Pinpoint the cell where the given text exists, returning its [X, Y] midpoint coordinate. 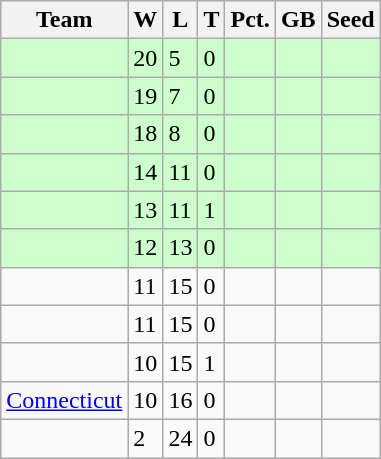
5 [180, 58]
20 [146, 58]
Pct. [250, 20]
19 [146, 96]
8 [180, 134]
24 [180, 438]
2 [146, 438]
Team [64, 20]
12 [146, 248]
7 [180, 96]
Connecticut [64, 400]
Seed [350, 20]
L [180, 20]
T [212, 20]
18 [146, 134]
14 [146, 172]
16 [180, 400]
W [146, 20]
GB [298, 20]
